From the cell containing the given text, extract its center point as [X, Y] coordinate. 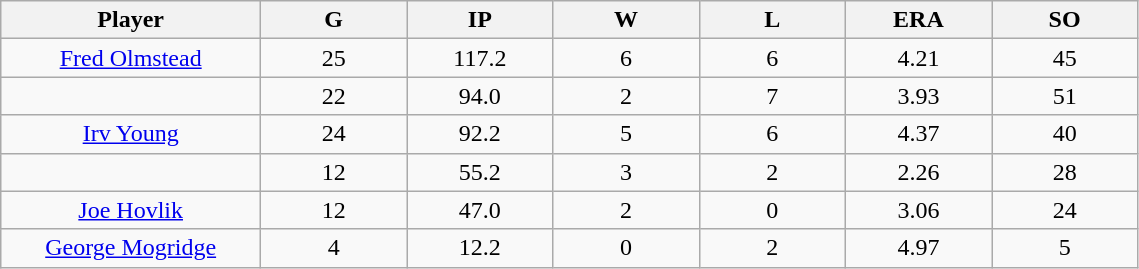
47.0 [480, 210]
12.2 [480, 248]
45 [1065, 58]
2.26 [918, 172]
IP [480, 20]
4.97 [918, 248]
51 [1065, 96]
3.93 [918, 96]
7 [772, 96]
94.0 [480, 96]
ERA [918, 20]
28 [1065, 172]
55.2 [480, 172]
3.06 [918, 210]
40 [1065, 134]
117.2 [480, 58]
SO [1065, 20]
George Mogridge [131, 248]
G [334, 20]
Joe Hovlik [131, 210]
Fred Olmstead [131, 58]
Irv Young [131, 134]
4.21 [918, 58]
22 [334, 96]
L [772, 20]
25 [334, 58]
4.37 [918, 134]
4 [334, 248]
W [626, 20]
Player [131, 20]
3 [626, 172]
92.2 [480, 134]
